Extract the (X, Y) coordinate from the center of the cell holding the provided text.  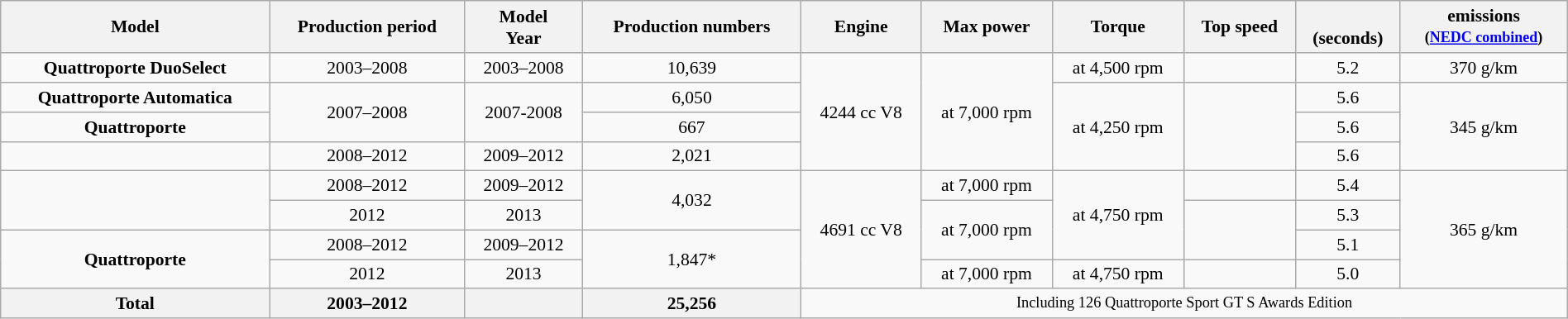
4691 cc V8 (862, 230)
(seconds) (1348, 26)
Production numbers (691, 26)
Torque (1118, 26)
Quattroporte DuoSelect (136, 69)
4244 cc V8 (862, 112)
365 g/km (1484, 230)
Quattroporte Automatica (136, 98)
5.2 (1348, 69)
5.1 (1348, 245)
25,256 (691, 304)
emissions(NEDC combined) (1484, 26)
Total (136, 304)
2,021 (691, 156)
370 g/km (1484, 69)
2003–2012 (367, 304)
Top speed (1240, 26)
345 g/km (1484, 127)
Production period (367, 26)
2007–2008 (367, 112)
5.3 (1348, 216)
10,639 (691, 69)
4,032 (691, 200)
1,847* (691, 259)
5.4 (1348, 186)
Model (136, 26)
Including 126 Quattroporte Sport GT S Awards Edition (1184, 304)
at 4,250 rpm (1118, 127)
6,050 (691, 98)
667 (691, 127)
at 4,500 rpm (1118, 69)
ModelYear (523, 26)
5.0 (1348, 274)
Max power (987, 26)
Engine (862, 26)
2007-2008 (523, 112)
